Output the [X, Y] coordinate of the center of the cell containing the given text.  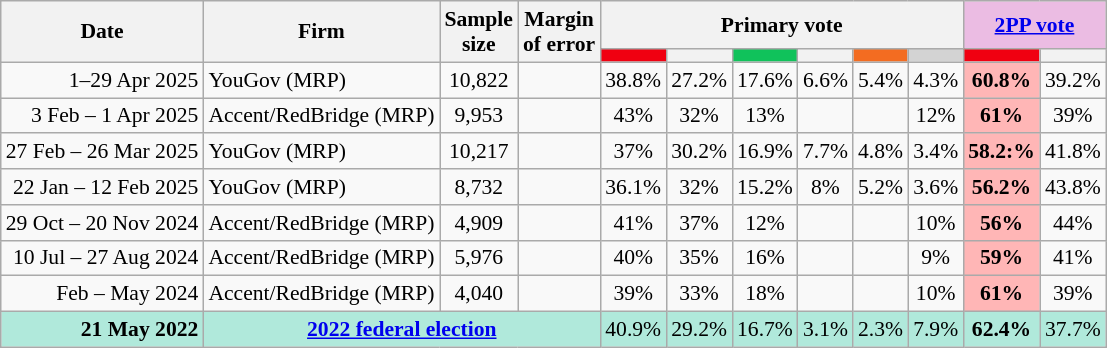
8,732 [479, 187]
37.7% [1073, 330]
38.8% [633, 80]
5.4% [880, 80]
10,822 [479, 80]
9,953 [479, 116]
33% [699, 294]
2022 federal election [402, 330]
62.4% [1002, 330]
Samplesize [479, 32]
4.3% [936, 80]
2PP vote [1034, 25]
40.9% [633, 330]
5.2% [880, 187]
4.8% [880, 152]
41.8% [1073, 152]
Date [102, 32]
3.6% [936, 187]
22 Jan – 12 Feb 2025 [102, 187]
39.2% [1073, 80]
Primary vote [782, 25]
9% [936, 258]
29.2% [699, 330]
13% [765, 116]
5,976 [479, 258]
Feb – May 2024 [102, 294]
2.3% [880, 330]
40% [633, 258]
16.7% [765, 330]
Marginof error [559, 32]
27.2% [699, 80]
3 Feb – 1 Apr 2025 [102, 116]
29 Oct – 20 Nov 2024 [102, 223]
16.9% [765, 152]
10 Jul – 27 Aug 2024 [102, 258]
3.1% [826, 330]
58.2:% [1002, 152]
21 May 2022 [102, 330]
10,217 [479, 152]
18% [765, 294]
30.2% [699, 152]
6.6% [826, 80]
27 Feb – 26 Mar 2025 [102, 152]
4,040 [479, 294]
17.6% [765, 80]
56.2% [1002, 187]
44% [1073, 223]
7.7% [826, 152]
36.1% [633, 187]
4,909 [479, 223]
7.9% [936, 330]
Firm [321, 32]
60.8% [1002, 80]
35% [699, 258]
15.2% [765, 187]
43.8% [1073, 187]
3.4% [936, 152]
8% [826, 187]
16% [765, 258]
43% [633, 116]
1–29 Apr 2025 [102, 80]
56% [1002, 223]
59% [1002, 258]
